Pinpoint the cell where the given text exists, returning its (X, Y) midpoint coordinate. 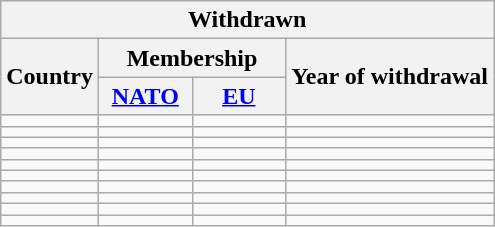
Country (50, 77)
Membership (192, 58)
Year of withdrawal (390, 77)
Withdrawn (248, 20)
NATO (145, 96)
EU (239, 96)
